Search for the cell housing the specified text and yield its (X, Y) center coordinate. 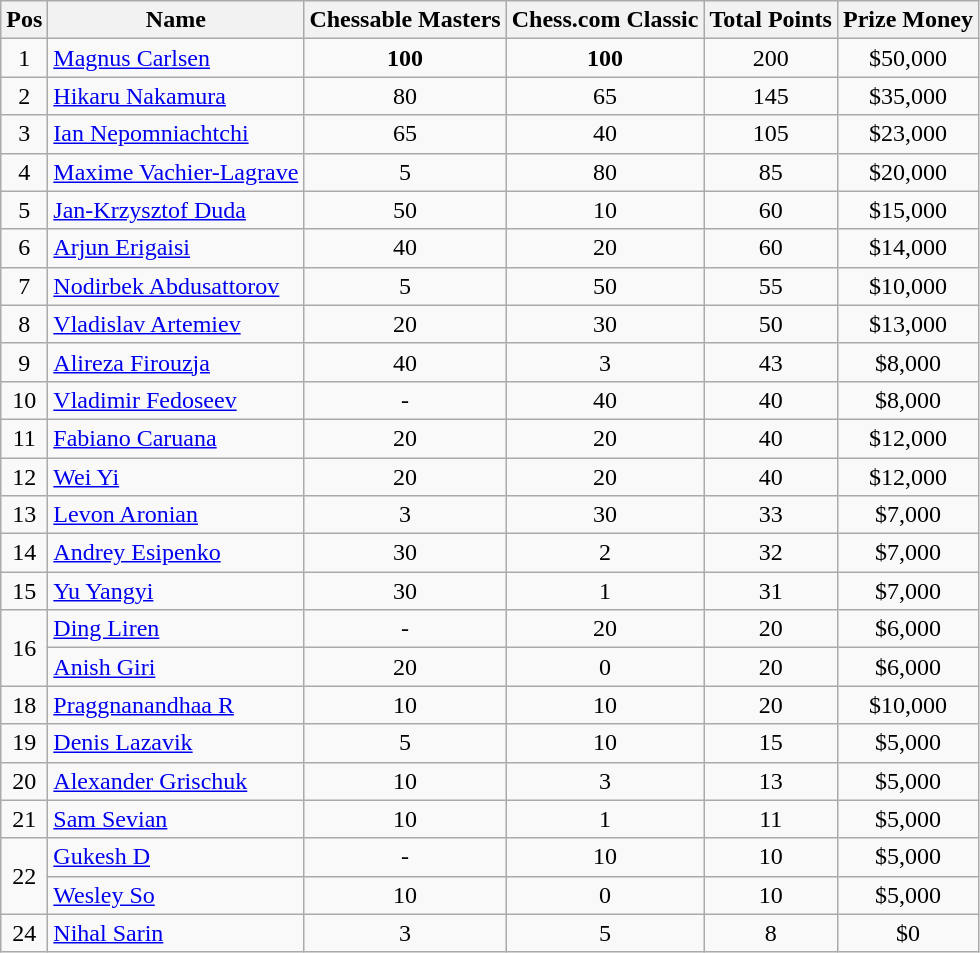
$13,000 (908, 324)
Wesley So (176, 895)
Sam Sevian (176, 819)
Denis Lazavik (176, 743)
$15,000 (908, 210)
43 (771, 362)
Nodirbek Abdusattorov (176, 286)
31 (771, 591)
$14,000 (908, 248)
Andrey Esipenko (176, 553)
Ian Nepomniachtchi (176, 134)
Arjun Erigaisi (176, 248)
Maxime Vachier-Lagrave (176, 172)
9 (24, 362)
18 (24, 705)
Wei Yi (176, 477)
Levon Aronian (176, 515)
Alireza Firouzja (176, 362)
55 (771, 286)
$50,000 (908, 58)
21 (24, 819)
Yu Yangyi (176, 591)
145 (771, 96)
Fabiano Caruana (176, 438)
Chessable Masters (405, 20)
Alexander Grischuk (176, 781)
7 (24, 286)
200 (771, 58)
Nihal Sarin (176, 933)
85 (771, 172)
Praggnanandhaa R (176, 705)
Vladislav Artemiev (176, 324)
Total Points (771, 20)
Name (176, 20)
6 (24, 248)
$23,000 (908, 134)
Hikaru Nakamura (176, 96)
Magnus Carlsen (176, 58)
Chess.com Classic (605, 20)
105 (771, 134)
24 (24, 933)
4 (24, 172)
Anish Giri (176, 667)
12 (24, 477)
$35,000 (908, 96)
Jan-Krzysztof Duda (176, 210)
22 (24, 876)
Prize Money (908, 20)
Gukesh D (176, 857)
Ding Liren (176, 629)
19 (24, 743)
Vladimir Fedoseev (176, 400)
14 (24, 553)
33 (771, 515)
Pos (24, 20)
$20,000 (908, 172)
16 (24, 648)
32 (771, 553)
$0 (908, 933)
